Capture the cell that displays the provided text and extract its [x, y] central coordinate. 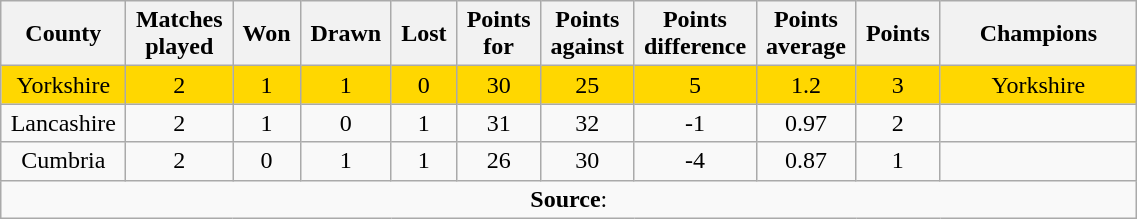
1.2 [806, 85]
Champions [1038, 34]
Points average [806, 34]
Points [898, 34]
Source: [569, 199]
-1 [695, 123]
3 [898, 85]
32 [588, 123]
26 [499, 161]
Points difference [695, 34]
Points against [588, 34]
-4 [695, 161]
31 [499, 123]
Won [267, 34]
Lost [424, 34]
County [64, 34]
0.87 [806, 161]
Drawn [346, 34]
5 [695, 85]
Cumbria [64, 161]
Points for [499, 34]
Matches played [180, 34]
Lancashire [64, 123]
25 [588, 85]
0.97 [806, 123]
